Identify which cell holds the provided text, then report its [X, Y] central coordinate. 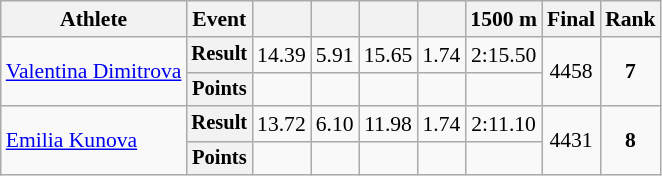
8 [630, 140]
2:11.10 [504, 124]
13.72 [282, 124]
Valentina Dimitrova [94, 72]
14.39 [282, 55]
7 [630, 72]
1500 m [504, 19]
Athlete [94, 19]
11.98 [388, 124]
Emilia Kunova [94, 140]
2:15.50 [504, 55]
4431 [571, 140]
5.91 [335, 55]
Rank [630, 19]
15.65 [388, 55]
4458 [571, 72]
Final [571, 19]
6.10 [335, 124]
Event [220, 19]
